Provide the [x, y] coordinate of the cell's center where the given text is located.  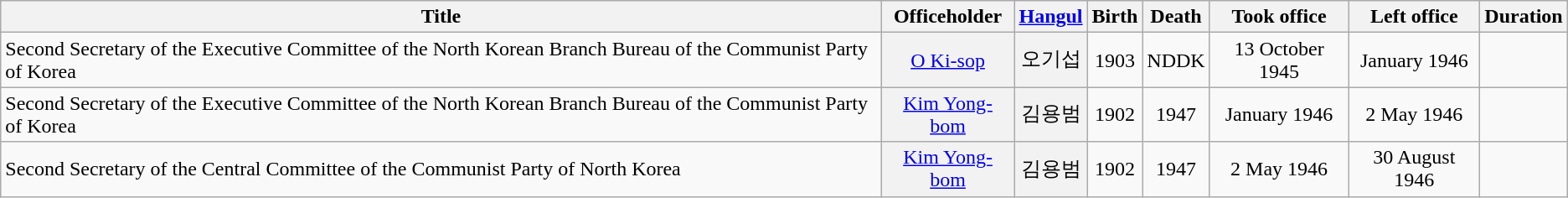
NDDK [1176, 60]
Duration [1524, 17]
30 August 1946 [1414, 169]
Birth [1115, 17]
Hangul [1050, 17]
O Ki-sop [948, 60]
Left office [1414, 17]
1903 [1115, 60]
Death [1176, 17]
Officeholder [948, 17]
Title [441, 17]
Second Secretary of the Central Committee of the Communist Party of North Korea [441, 169]
오기섭 [1050, 60]
Took office [1279, 17]
13 October 1945 [1279, 60]
